Scan for the cell matching the given text and deliver its (x, y) coordinate at center. 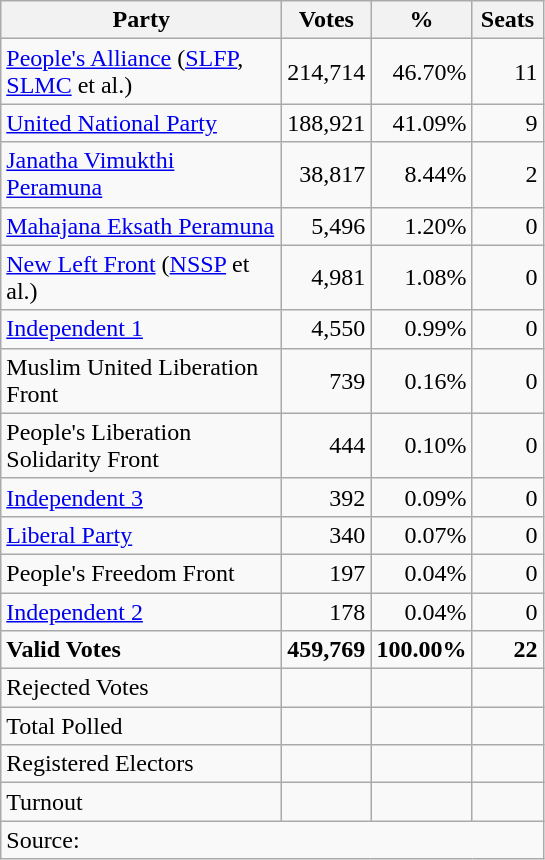
197 (326, 573)
People's Freedom Front (142, 573)
340 (326, 535)
New Left Front (NSSP et al.) (142, 278)
1.20% (422, 226)
214,714 (326, 72)
739 (326, 380)
Rejected Votes (142, 688)
Valid Votes (142, 650)
38,817 (326, 174)
9 (508, 123)
Janatha Vimukthi Peramuna (142, 174)
0.99% (422, 329)
% (422, 20)
2 (508, 174)
Mahajana Eksath Peramuna (142, 226)
178 (326, 611)
Independent 3 (142, 497)
22 (508, 650)
Liberal Party (142, 535)
0.07% (422, 535)
100.00% (422, 650)
People's Alliance (SLFP, SLMC et al.) (142, 72)
Independent 1 (142, 329)
4,550 (326, 329)
Registered Electors (142, 764)
1.08% (422, 278)
Total Polled (142, 726)
4,981 (326, 278)
11 (508, 72)
Votes (326, 20)
41.09% (422, 123)
188,921 (326, 123)
Source: (272, 840)
Independent 2 (142, 611)
459,769 (326, 650)
People's Liberation Solidarity Front (142, 446)
0.16% (422, 380)
46.70% (422, 72)
8.44% (422, 174)
392 (326, 497)
Turnout (142, 802)
444 (326, 446)
Seats (508, 20)
Muslim United Liberation Front (142, 380)
Party (142, 20)
United National Party (142, 123)
5,496 (326, 226)
0.09% (422, 497)
0.10% (422, 446)
